Scan for the cell matching the given text and deliver its [x, y] coordinate at center. 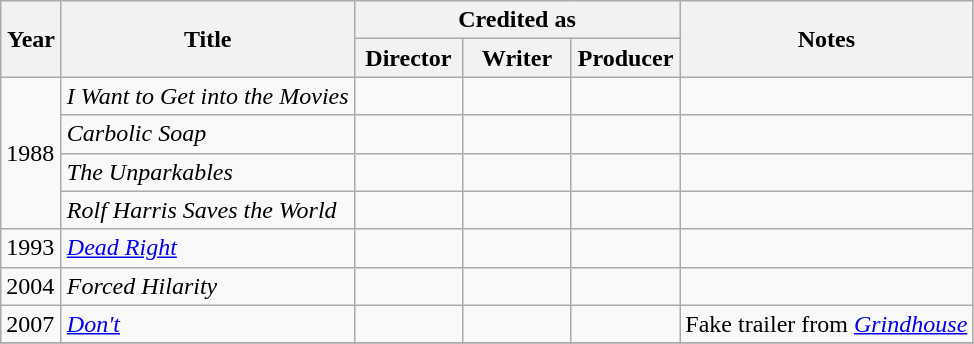
Forced Hilarity [208, 286]
Title [208, 39]
Notes [826, 39]
Carbolic Soap [208, 134]
Director [408, 58]
2004 [32, 286]
Producer [626, 58]
Credited as [517, 20]
Fake trailer from Grindhouse [826, 324]
1988 [32, 153]
The Unparkables [208, 172]
2007 [32, 324]
Year [32, 39]
I Want to Get into the Movies [208, 96]
Don't [208, 324]
Writer [518, 58]
Rolf Harris Saves the World [208, 210]
Dead Right [208, 248]
1993 [32, 248]
